From the cell containing the given text, extract its center point as (x, y) coordinate. 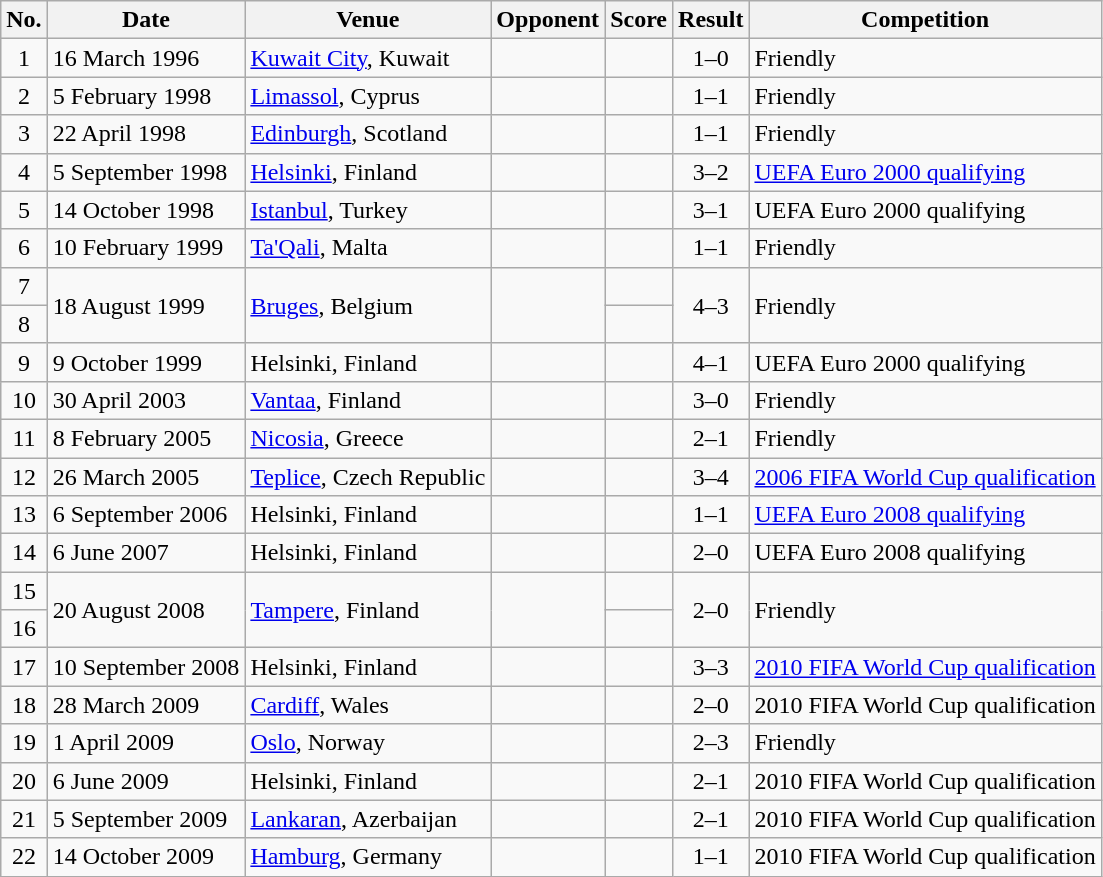
16 (24, 629)
2–3 (711, 743)
17 (24, 667)
3–3 (711, 667)
12 (24, 477)
Nicosia, Greece (368, 438)
26 March 2005 (146, 477)
Teplice, Czech Republic (368, 477)
10 September 2008 (146, 667)
Oslo, Norway (368, 743)
7 (24, 286)
30 April 2003 (146, 400)
Date (146, 20)
22 April 1998 (146, 134)
1 April 2009 (146, 743)
Competition (925, 20)
21 (24, 819)
1 (24, 58)
3–1 (711, 210)
Ta'Qali, Malta (368, 248)
5 February 1998 (146, 96)
Opponent (548, 20)
22 (24, 857)
3–0 (711, 400)
20 (24, 781)
2006 FIFA World Cup qualification (925, 477)
28 March 2009 (146, 705)
6 September 2006 (146, 515)
No. (24, 20)
Limassol, Cyprus (368, 96)
Lankaran, Azerbaijan (368, 819)
3 (24, 134)
6 (24, 248)
Venue (368, 20)
14 (24, 553)
Istanbul, Turkey (368, 210)
11 (24, 438)
16 March 1996 (146, 58)
5 (24, 210)
Hamburg, Germany (368, 857)
Score (639, 20)
20 August 2008 (146, 610)
14 October 1998 (146, 210)
Vantaa, Finland (368, 400)
15 (24, 591)
19 (24, 743)
13 (24, 515)
18 (24, 705)
Bruges, Belgium (368, 305)
9 October 1999 (146, 362)
4–3 (711, 305)
10 (24, 400)
3–4 (711, 477)
6 June 2007 (146, 553)
Edinburgh, Scotland (368, 134)
Cardiff, Wales (368, 705)
3–2 (711, 172)
Tampere, Finland (368, 610)
Result (711, 20)
8 (24, 324)
14 October 2009 (146, 857)
2 (24, 96)
5 September 2009 (146, 819)
1–0 (711, 58)
Kuwait City, Kuwait (368, 58)
18 August 1999 (146, 305)
6 June 2009 (146, 781)
9 (24, 362)
4–1 (711, 362)
4 (24, 172)
8 February 2005 (146, 438)
10 February 1999 (146, 248)
5 September 1998 (146, 172)
